Determine the [x, y] coordinate at the center of the cell enclosing the given text.  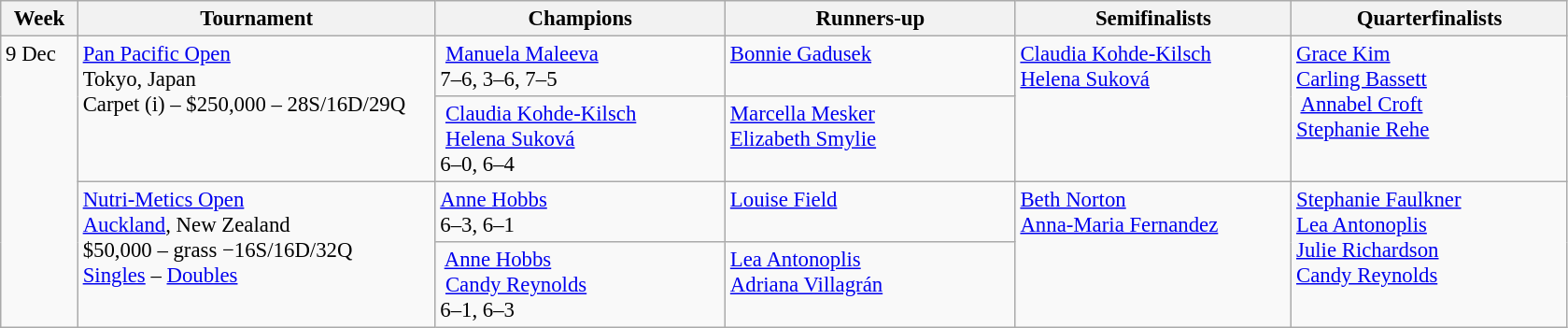
Quarterfinalists [1430, 19]
Grace Kim Carling Bassett Annabel Croft Stephanie Rehe [1430, 109]
Pan Pacific Open Tokyo, Japan Carpet (i) – $250,000 – 28S/16D/29Q [256, 109]
9 Dec [39, 182]
Manuela Maleeva7–6, 3–6, 7–5 [581, 67]
Stephanie Faulkner Lea Antonoplis Julie Richardson Candy Reynolds [1430, 255]
Nutri-Metics Open Auckland, New Zealand $50,000 – grass −16S/16D/32Q Singles – Doubles [256, 255]
Claudia Kohde-Kilsch Helena Suková 6–0, 6–4 [581, 139]
Week [39, 19]
Tournament [256, 19]
Lea Antonoplis Adriana Villagrán [870, 285]
Beth Norton Anna-Maria Fernandez [1153, 255]
Claudia Kohde-Kilsch Helena Suková [1153, 109]
Anne Hobbs 6–3, 6–1 [581, 213]
Champions [581, 19]
Semifinalists [1153, 19]
Bonnie Gadusek [870, 67]
Louise Field [870, 213]
Anne Hobbs Candy Reynolds 6–1, 6–3 [581, 285]
Marcella Mesker Elizabeth Smylie [870, 139]
Runners-up [870, 19]
